For the text-containing cell, return its midpoint in [X, Y] coordinate format. 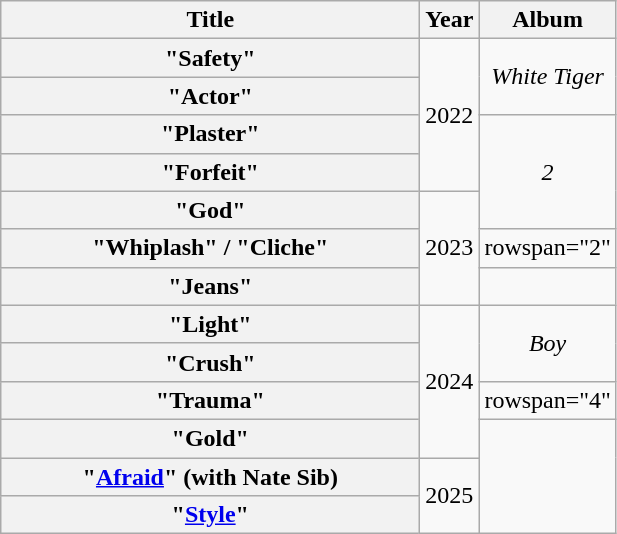
"Forfeit" [210, 172]
Album [548, 20]
2024 [450, 381]
Year [450, 20]
Title [210, 20]
"Style" [210, 515]
Boy [548, 343]
"Safety" [210, 58]
"Light" [210, 324]
2025 [450, 496]
rowspan="2" [548, 248]
"Jeans" [210, 286]
2 [548, 172]
rowspan="4" [548, 400]
"Actor" [210, 96]
"Afraid" (with Nate Sib) [210, 477]
2023 [450, 248]
2022 [450, 115]
"Crush" [210, 362]
"God" [210, 210]
"Trauma" [210, 400]
"Whiplash" / "Cliche" [210, 248]
"Gold" [210, 438]
White Tiger [548, 77]
"Plaster" [210, 134]
